Search for the cell housing the specified text and yield its (X, Y) center coordinate. 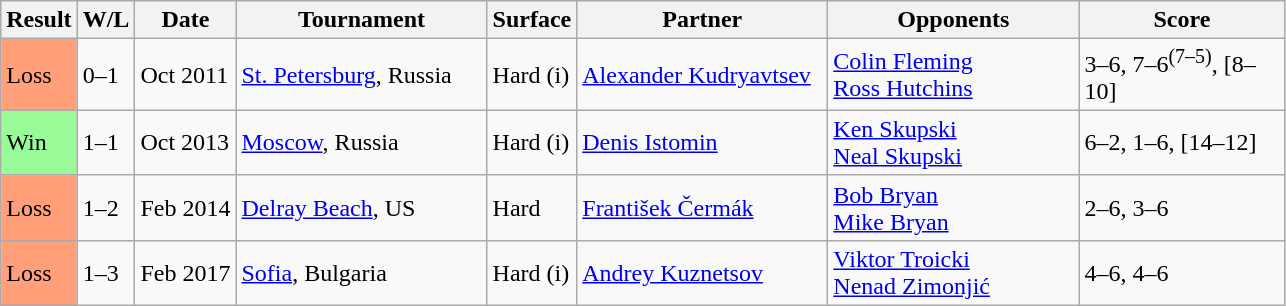
Oct 2011 (186, 75)
1–2 (106, 208)
3–6, 7–6(7–5), [8–10] (1182, 75)
St. Petersburg, Russia (362, 75)
2–6, 3–6 (1182, 208)
Oct 2013 (186, 142)
1–3 (106, 272)
Tournament (362, 20)
Delray Beach, US (362, 208)
Partner (702, 20)
Ken Skupski Neal Skupski (954, 142)
W/L (106, 20)
0–1 (106, 75)
Viktor Troicki Nenad Zimonjić (954, 272)
František Čermák (702, 208)
Opponents (954, 20)
Date (186, 20)
4–6, 4–6 (1182, 272)
Denis Istomin (702, 142)
Score (1182, 20)
Sofia, Bulgaria (362, 272)
Bob Bryan Mike Bryan (954, 208)
Moscow, Russia (362, 142)
6–2, 1–6, [14–12] (1182, 142)
Colin Fleming Ross Hutchins (954, 75)
Win (39, 142)
1–1 (106, 142)
Hard (532, 208)
Andrey Kuznetsov (702, 272)
Result (39, 20)
Alexander Kudryavtsev (702, 75)
Feb 2017 (186, 272)
Feb 2014 (186, 208)
Surface (532, 20)
